Capture the cell that displays the provided text and extract its [X, Y] central coordinate. 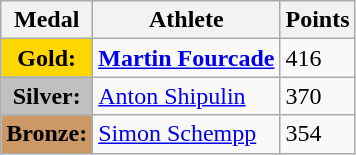
370 [318, 96]
Gold: [47, 58]
Martin Fourcade [186, 58]
Bronze: [47, 134]
416 [318, 58]
Simon Schempp [186, 134]
Anton Shipulin [186, 96]
Silver: [47, 96]
Athlete [186, 20]
Points [318, 20]
Medal [47, 20]
354 [318, 134]
